Extract the (x, y) coordinate from the center of the cell holding the provided text.  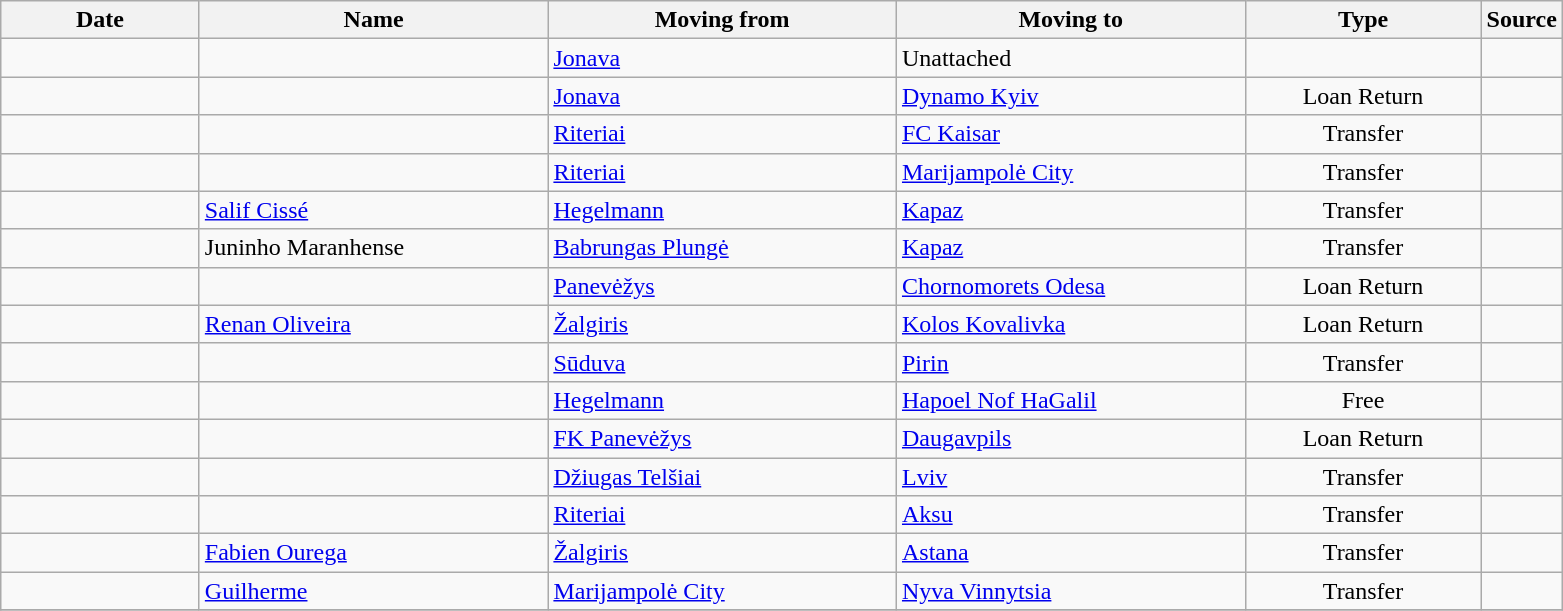
Unattached (1070, 58)
Kolos Kovalivka (1070, 324)
Aksu (1070, 515)
Lviv (1070, 477)
Free (1363, 400)
Daugavpils (1070, 438)
Babrungas Plungė (722, 248)
Chornomorets Odesa (1070, 286)
Džiugas Telšiai (722, 477)
Juninho Maranhense (374, 248)
Hapoel Nof HaGalil (1070, 400)
Type (1363, 20)
Panevėžys (722, 286)
Fabien Ourega (374, 553)
Moving to (1070, 20)
Salif Cissé (374, 210)
Source (1522, 20)
Guilherme (374, 591)
Pirin (1070, 362)
Date (100, 20)
Moving from (722, 20)
Nyva Vinnytsia (1070, 591)
Sūduva (722, 362)
FK Panevėžys (722, 438)
Name (374, 20)
Dynamo Kyiv (1070, 96)
Renan Oliveira (374, 324)
FC Kaisar (1070, 134)
Astana (1070, 553)
